Extract the (X, Y) coordinate from the center of the cell holding the provided text.  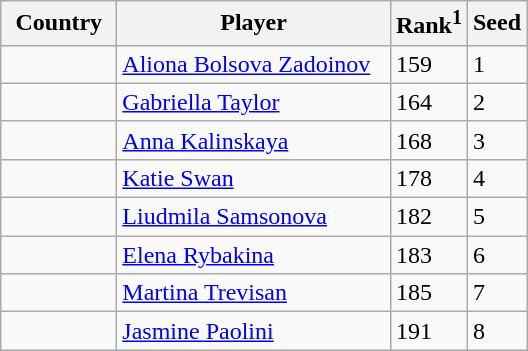
Martina Trevisan (254, 293)
185 (428, 293)
8 (496, 331)
168 (428, 140)
Country (59, 24)
Elena Rybakina (254, 255)
159 (428, 64)
182 (428, 217)
Gabriella Taylor (254, 102)
191 (428, 331)
Aliona Bolsova Zadoinov (254, 64)
183 (428, 255)
7 (496, 293)
Player (254, 24)
164 (428, 102)
Anna Kalinskaya (254, 140)
4 (496, 178)
Rank1 (428, 24)
6 (496, 255)
3 (496, 140)
Liudmila Samsonova (254, 217)
178 (428, 178)
5 (496, 217)
Seed (496, 24)
1 (496, 64)
Katie Swan (254, 178)
2 (496, 102)
Jasmine Paolini (254, 331)
